Scan for the cell matching the given text and deliver its (X, Y) coordinate at center. 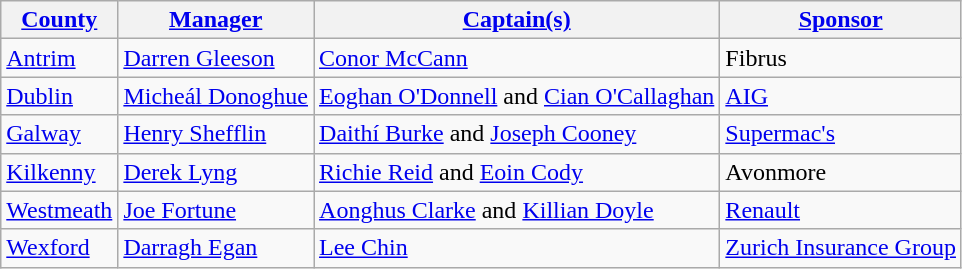
Galway (60, 134)
Dublin (60, 96)
Conor McCann (517, 58)
Eoghan O'Donnell and Cian O'Callaghan (517, 96)
Sponsor (841, 20)
Wexford (60, 248)
Darragh Egan (216, 248)
Fibrus (841, 58)
Supermac's (841, 134)
Lee Chin (517, 248)
County (60, 20)
Darren Gleeson (216, 58)
Renault (841, 210)
Micheál Donoghue (216, 96)
Aonghus Clarke and Killian Doyle (517, 210)
Richie Reid and Eoin Cody (517, 172)
Henry Shefflin (216, 134)
Manager (216, 20)
Zurich Insurance Group (841, 248)
Joe Fortune (216, 210)
Westmeath (60, 210)
Captain(s) (517, 20)
Daithí Burke and Joseph Cooney (517, 134)
Antrim (60, 58)
Kilkenny (60, 172)
AIG (841, 96)
Derek Lyng (216, 172)
Avonmore (841, 172)
